Identify which cell holds the provided text, then report its [x, y] central coordinate. 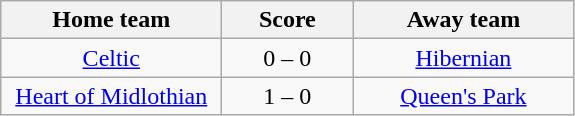
Away team [464, 20]
Home team [112, 20]
Score [288, 20]
1 – 0 [288, 96]
Heart of Midlothian [112, 96]
Queen's Park [464, 96]
Hibernian [464, 58]
Celtic [112, 58]
0 – 0 [288, 58]
